Provide the (X, Y) coordinate of the cell's center where the given text is located.  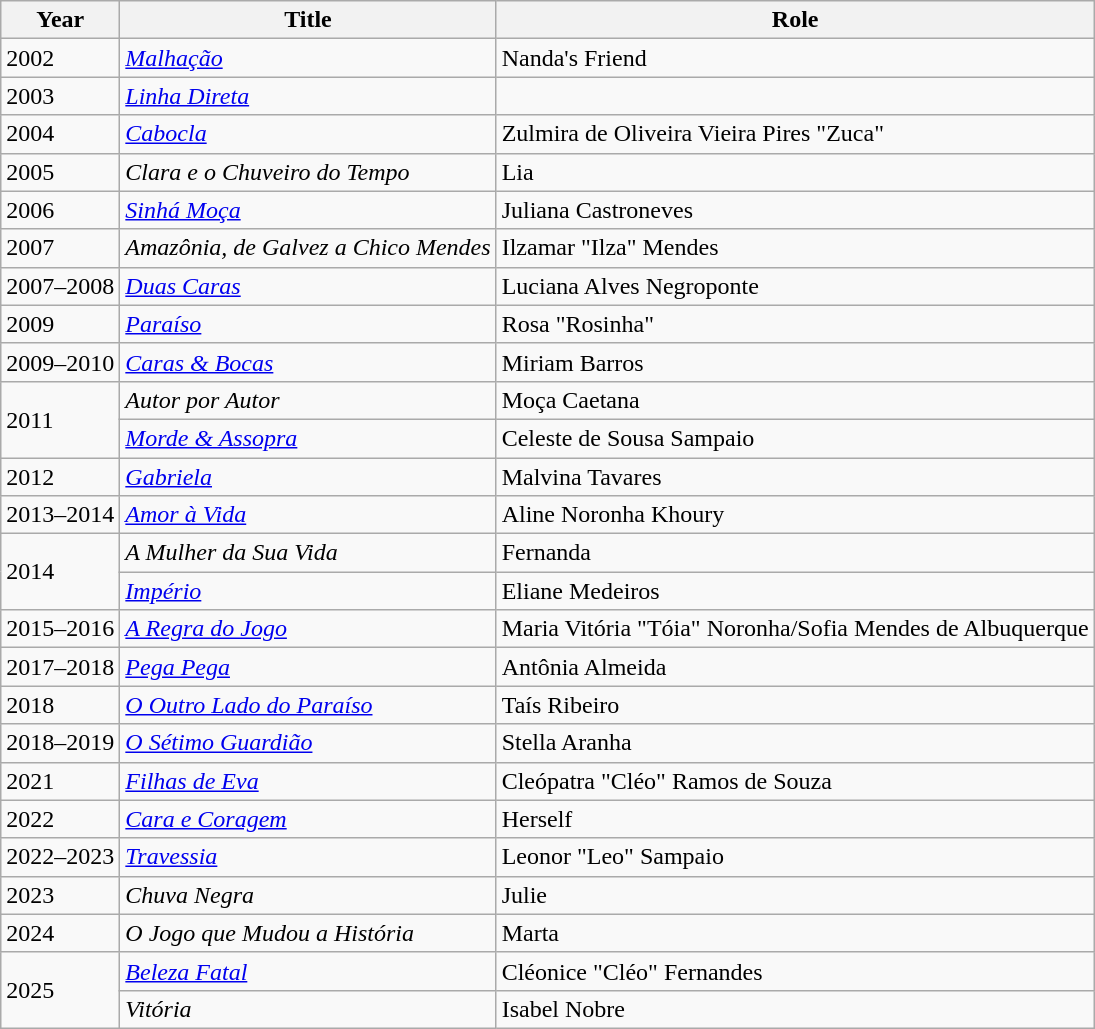
2024 (60, 933)
2021 (60, 781)
Juliana Castroneves (795, 210)
2022 (60, 819)
Paraíso (308, 324)
Nanda's Friend (795, 58)
Maria Vitória "Tóia" Noronha/Sofia Mendes de Albuquerque (795, 629)
2023 (60, 895)
Império (308, 591)
Amazônia, de Galvez a Chico Mendes (308, 248)
Gabriela (308, 477)
Eliane Medeiros (795, 591)
Malvina Tavares (795, 477)
Filhas de Eva (308, 781)
Autor por Autor (308, 400)
O Outro Lado do Paraíso (308, 705)
Stella Aranha (795, 743)
2007–2008 (60, 286)
A Mulher da Sua Vida (308, 553)
Herself (795, 819)
Taís Ribeiro (795, 705)
Leonor "Leo" Sampaio (795, 857)
Rosa "Rosinha" (795, 324)
Travessia (308, 857)
Sinhá Moça (308, 210)
Malhação (308, 58)
Cleópatra "Cléo" Ramos de Souza (795, 781)
2017–2018 (60, 667)
Amor à Vida (308, 515)
Chuva Negra (308, 895)
O Jogo que Mudou a História (308, 933)
Fernanda (795, 553)
2025 (60, 990)
Ilzamar "Ilza" Mendes (795, 248)
Lia (795, 172)
Clara e o Chuveiro do Tempo (308, 172)
2007 (60, 248)
2009–2010 (60, 362)
Cara e Coragem (308, 819)
Beleza Fatal (308, 971)
Miriam Barros (795, 362)
2013–2014 (60, 515)
2011 (60, 419)
2018–2019 (60, 743)
Luciana Alves Negroponte (795, 286)
Vitória (308, 1009)
A Regra do Jogo (308, 629)
Year (60, 20)
Celeste de Sousa Sampaio (795, 438)
Marta (795, 933)
2006 (60, 210)
2022–2023 (60, 857)
2009 (60, 324)
Caras & Bocas (308, 362)
Cabocla (308, 134)
Moça Caetana (795, 400)
Isabel Nobre (795, 1009)
2002 (60, 58)
2003 (60, 96)
2015–2016 (60, 629)
2012 (60, 477)
Julie (795, 895)
2005 (60, 172)
Cléonice "Cléo" Fernandes (795, 971)
Zulmira de Oliveira Vieira Pires "Zuca" (795, 134)
2014 (60, 572)
Role (795, 20)
Aline Noronha Khoury (795, 515)
Duas Caras (308, 286)
2018 (60, 705)
Title (308, 20)
Pega Pega (308, 667)
Linha Direta (308, 96)
2004 (60, 134)
Antônia Almeida (795, 667)
Morde & Assopra (308, 438)
O Sétimo Guardião (308, 743)
